Identify which cell holds the provided text, then report its (x, y) central coordinate. 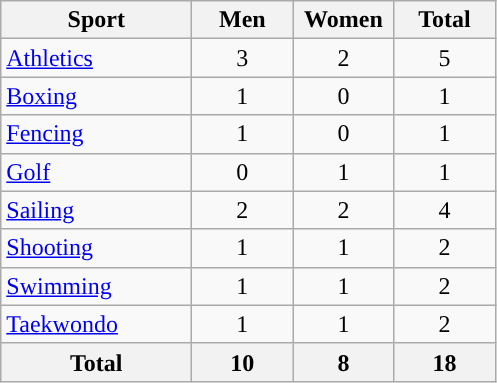
Taekwondo (96, 324)
8 (344, 362)
Sport (96, 20)
Men (242, 20)
Golf (96, 172)
18 (444, 362)
Sailing (96, 210)
Boxing (96, 96)
Athletics (96, 58)
Fencing (96, 134)
5 (444, 58)
Swimming (96, 286)
Women (344, 20)
3 (242, 58)
4 (444, 210)
10 (242, 362)
Shooting (96, 248)
